Return [X, Y] of the center of cell containing provided text 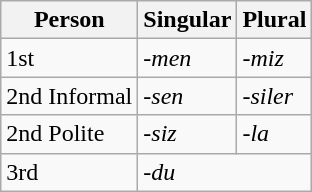
Singular [188, 20]
-sen [188, 96]
-siler [274, 96]
-men [188, 58]
-la [274, 134]
-siz [188, 134]
-miz [274, 58]
2nd Polite [70, 134]
3rd [70, 172]
Plural [274, 20]
-du [225, 172]
2nd Informal [70, 96]
Person [70, 20]
1st [70, 58]
